Search for the cell housing the specified text and yield its [X, Y] center coordinate. 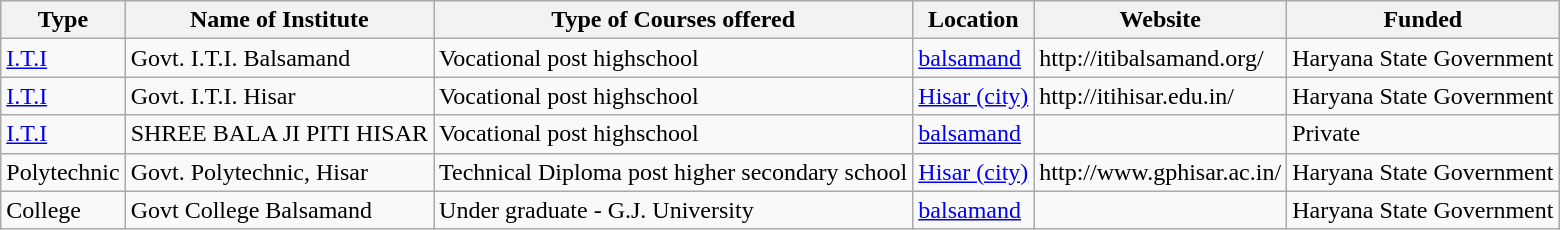
College [63, 210]
Polytechnic [63, 172]
Govt. Polytechnic, Hisar [279, 172]
Govt College Balsamand [279, 210]
Name of Institute [279, 20]
Type [63, 20]
Under graduate - G.J. University [674, 210]
Govt. I.T.I. Hisar [279, 96]
http://itibalsamand.org/ [1160, 58]
Location [974, 20]
Website [1160, 20]
Govt. I.T.I. Balsamand [279, 58]
Type of Courses offered [674, 20]
http://itihisar.edu.in/ [1160, 96]
SHREE BALA JI PITI HISAR [279, 134]
Funded [1423, 20]
Technical Diploma post higher secondary school [674, 172]
http://www.gphisar.ac.in/ [1160, 172]
Private [1423, 134]
